Output the [x, y] coordinate of the center of the cell containing the given text.  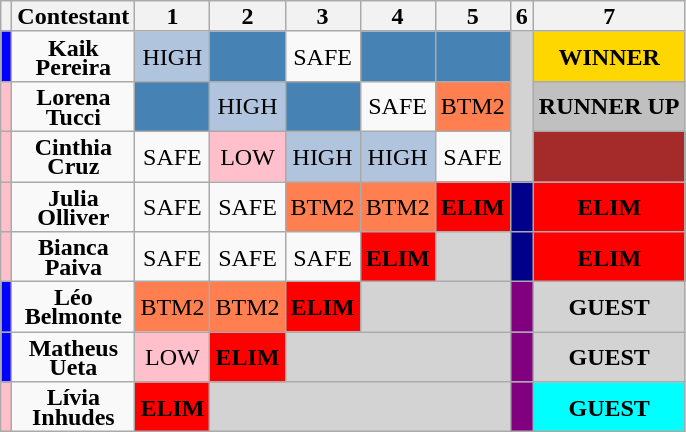
RUNNER UP [609, 106]
1 [172, 16]
2 [248, 16]
MatheusUeta [74, 357]
BiancaPaiva [74, 257]
LíviaInhudes [74, 407]
LéoBelmonte [74, 307]
Contestant [74, 16]
JuliaOlliver [74, 207]
5 [472, 16]
LorenaTucci [74, 106]
3 [322, 16]
6 [522, 16]
4 [398, 16]
CinthiaCruz [74, 156]
KaikPereira [74, 56]
WINNER [609, 56]
7 [609, 16]
